Return the [X, Y] coordinate for the center point of the cell that contains the specified text.  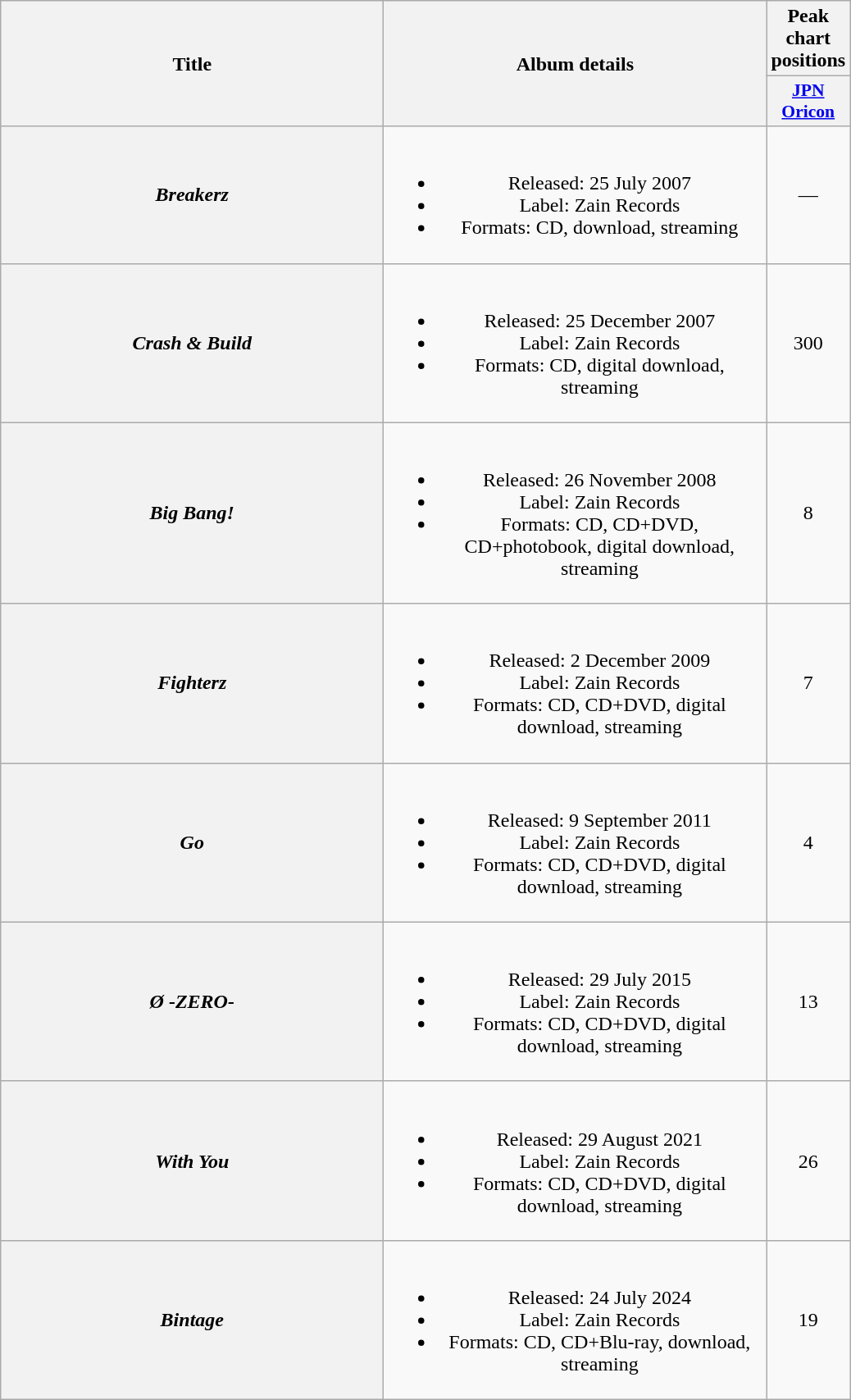
Released: 29 August 2021Label: Zain RecordsFormats: CD, CD+DVD, digital download, streaming [576, 1161]
13 [808, 1001]
Breakerz [192, 195]
7 [808, 683]
Ø -ZERO- [192, 1001]
Released: 25 July 2007Label: Zain RecordsFormats: CD, download, streaming [576, 195]
Bintage [192, 1320]
— [808, 195]
Fighterz [192, 683]
Album details [576, 64]
Go [192, 842]
Released: 29 July 2015Label: Zain RecordsFormats: CD, CD+DVD, digital download, streaming [576, 1001]
Released: 26 November 2008Label: Zain RecordsFormats: CD, CD+DVD, CD+photobook, digital download, streaming [576, 513]
300 [808, 343]
With You [192, 1161]
Released: 24 July 2024Label: Zain RecordsFormats: CD, CD+Blu-ray, download, streaming [576, 1320]
26 [808, 1161]
19 [808, 1320]
4 [808, 842]
Crash & Build [192, 343]
JPNOricon [808, 102]
Released: 25 December 2007Label: Zain RecordsFormats: CD, digital download, streaming [576, 343]
Released: 2 December 2009Label: Zain RecordsFormats: CD, CD+DVD, digital download, streaming [576, 683]
Released: 9 September 2011Label: Zain RecordsFormats: CD, CD+DVD, digital download, streaming [576, 842]
Title [192, 64]
8 [808, 513]
Peakchartpositions [808, 39]
Big Bang! [192, 513]
